Locate the cell with the specified text and output its [x, y] center coordinate. 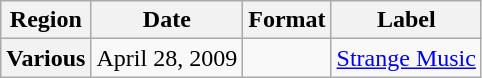
Various [46, 58]
April 28, 2009 [167, 58]
Format [287, 20]
Date [167, 20]
Strange Music [406, 58]
Region [46, 20]
Label [406, 20]
